From the cell containing the given text, extract its center point as (X, Y) coordinate. 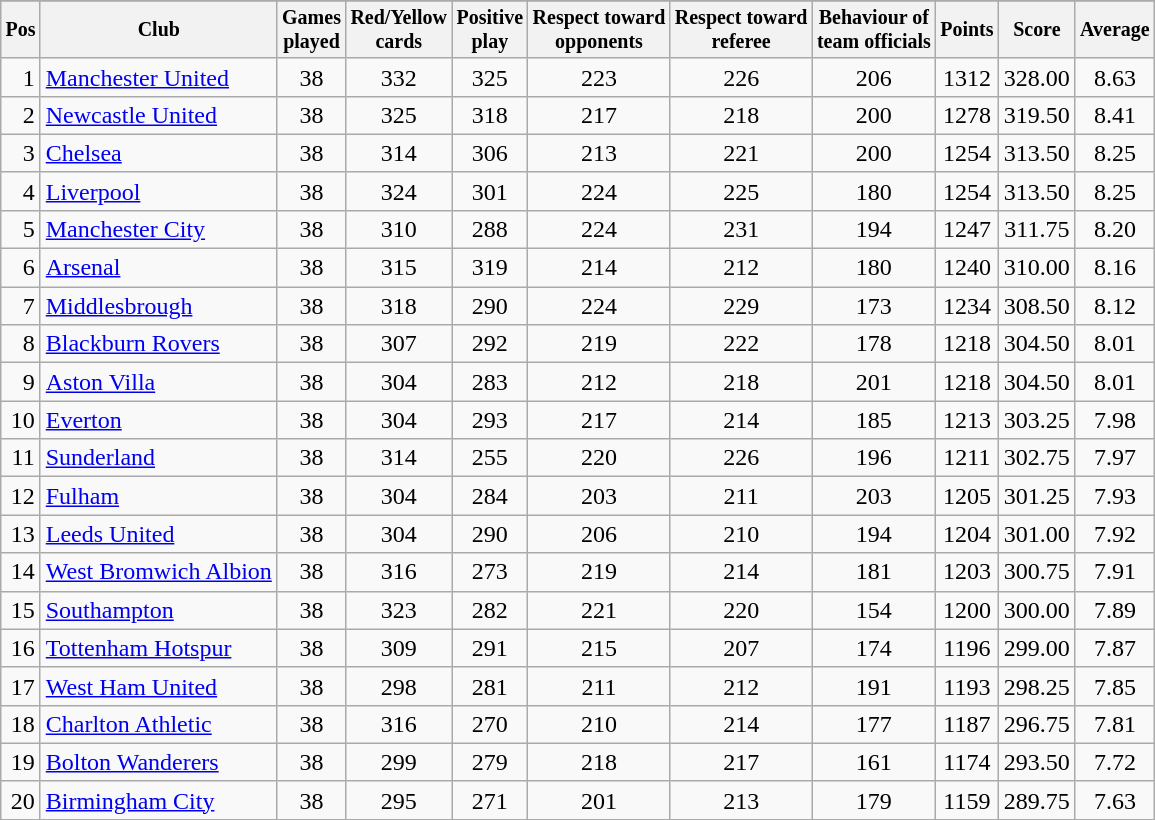
Bolton Wanderers (158, 762)
300.75 (1036, 572)
225 (741, 191)
4 (20, 191)
Fulham (158, 496)
1211 (968, 458)
14 (20, 572)
1213 (968, 420)
319 (490, 268)
1203 (968, 572)
Average (1114, 30)
223 (599, 77)
306 (490, 153)
7 (20, 306)
300.00 (1036, 610)
Respect towardreferee (741, 30)
Aston Villa (158, 382)
328.00 (1036, 77)
295 (399, 800)
1247 (968, 229)
16 (20, 648)
270 (490, 724)
288 (490, 229)
282 (490, 610)
West Ham United (158, 686)
185 (874, 420)
215 (599, 648)
Red/Yellowcards (399, 30)
319.50 (1036, 115)
Gamesplayed (311, 30)
Arsenal (158, 268)
299 (399, 762)
1205 (968, 496)
301.00 (1036, 534)
11 (20, 458)
1187 (968, 724)
191 (874, 686)
207 (741, 648)
7.97 (1114, 458)
154 (874, 610)
8.63 (1114, 77)
7.92 (1114, 534)
1278 (968, 115)
Respect towardopponents (599, 30)
174 (874, 648)
20 (20, 800)
Newcastle United (158, 115)
283 (490, 382)
222 (741, 344)
301.25 (1036, 496)
7.87 (1114, 648)
311.75 (1036, 229)
279 (490, 762)
332 (399, 77)
7.85 (1114, 686)
307 (399, 344)
1159 (968, 800)
15 (20, 610)
196 (874, 458)
302.75 (1036, 458)
296.75 (1036, 724)
Liverpool (158, 191)
19 (20, 762)
8.12 (1114, 306)
1 (20, 77)
Score (1036, 30)
Blackburn Rovers (158, 344)
2 (20, 115)
1174 (968, 762)
291 (490, 648)
161 (874, 762)
1240 (968, 268)
Sunderland (158, 458)
Tottenham Hotspur (158, 648)
323 (399, 610)
1312 (968, 77)
Leeds United (158, 534)
292 (490, 344)
Chelsea (158, 153)
7.63 (1114, 800)
13 (20, 534)
7.72 (1114, 762)
1196 (968, 648)
293 (490, 420)
298 (399, 686)
1200 (968, 610)
273 (490, 572)
303.25 (1036, 420)
177 (874, 724)
1193 (968, 686)
309 (399, 648)
10 (20, 420)
179 (874, 800)
284 (490, 496)
Everton (158, 420)
181 (874, 572)
8.20 (1114, 229)
Manchester United (158, 77)
1234 (968, 306)
5 (20, 229)
178 (874, 344)
18 (20, 724)
17 (20, 686)
315 (399, 268)
Middlesbrough (158, 306)
293.50 (1036, 762)
7.93 (1114, 496)
3 (20, 153)
1204 (968, 534)
298.25 (1036, 686)
12 (20, 496)
Manchester City (158, 229)
9 (20, 382)
Points (968, 30)
310.00 (1036, 268)
324 (399, 191)
Club (158, 30)
Southampton (158, 610)
289.75 (1036, 800)
301 (490, 191)
173 (874, 306)
Behaviour ofteam officials (874, 30)
281 (490, 686)
8.16 (1114, 268)
Birmingham City (158, 800)
Charlton Athletic (158, 724)
229 (741, 306)
8.41 (1114, 115)
299.00 (1036, 648)
6 (20, 268)
Pos (20, 30)
310 (399, 229)
231 (741, 229)
Positiveplay (490, 30)
West Bromwich Albion (158, 572)
7.89 (1114, 610)
271 (490, 800)
7.91 (1114, 572)
8 (20, 344)
7.98 (1114, 420)
7.81 (1114, 724)
308.50 (1036, 306)
255 (490, 458)
